Detect which cell encompasses the target text, then output its [X, Y] center coordinate. 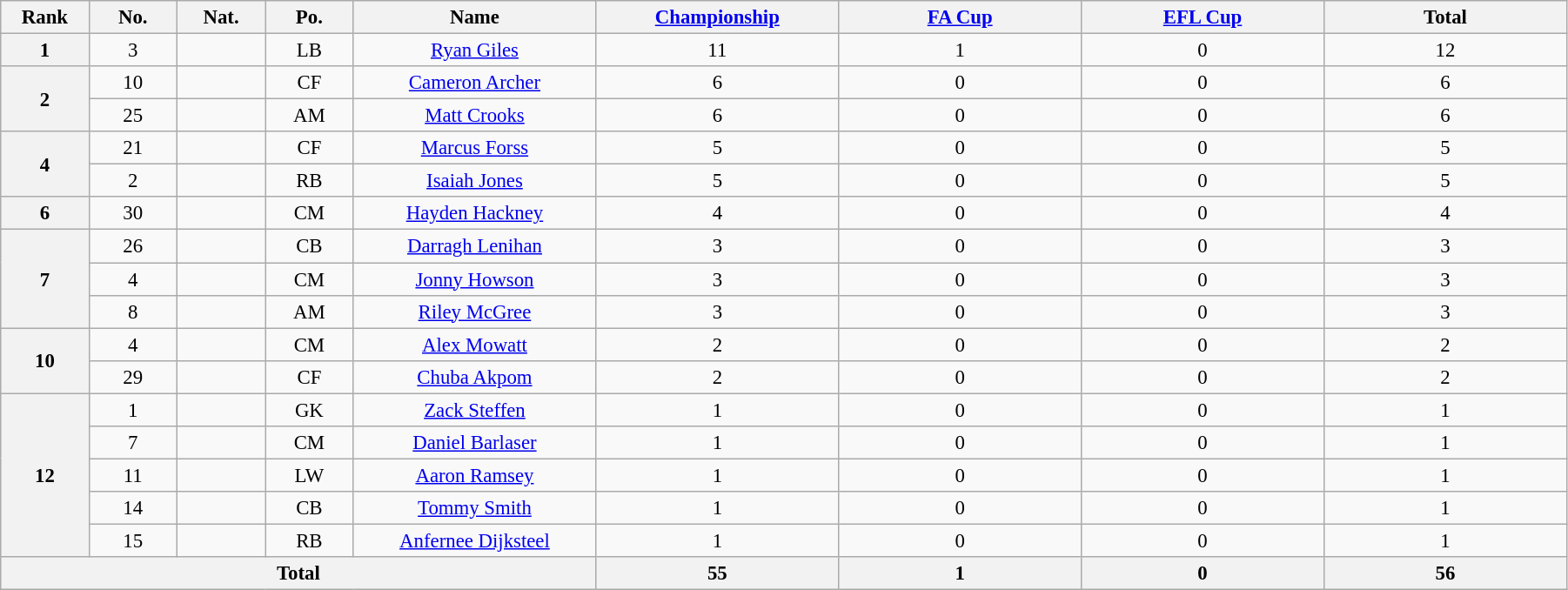
Darragh Lenihan [475, 246]
Nat. [221, 17]
GK [310, 410]
Cameron Archer [475, 83]
Daniel Barlaser [475, 443]
14 [132, 508]
FA Cup [961, 17]
LW [310, 475]
Alex Mowatt [475, 345]
Anfernee Dijksteel [475, 540]
29 [132, 377]
Name [475, 17]
30 [132, 213]
Tommy Smith [475, 508]
21 [132, 148]
Jonny Howson [475, 279]
55 [717, 573]
Rank [45, 17]
Chuba Akpom [475, 377]
Riley McGree [475, 312]
No. [132, 17]
Ryan Giles [475, 50]
LB [310, 50]
25 [132, 116]
8 [132, 312]
56 [1444, 573]
Championship [717, 17]
Aaron Ramsey [475, 475]
Hayden Hackney [475, 213]
Matt Crooks [475, 116]
26 [132, 246]
Marcus Forss [475, 148]
EFL Cup [1203, 17]
Po. [310, 17]
15 [132, 540]
Isaiah Jones [475, 181]
Zack Steffen [475, 410]
